Determine the (x, y) coordinate at the center of the cell enclosing the given text.  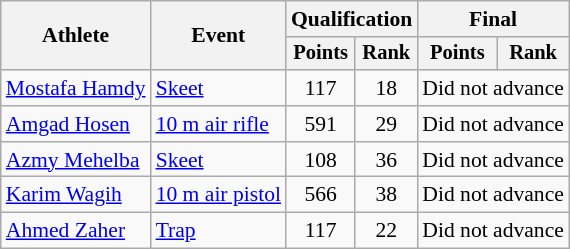
108 (320, 160)
Qualification (352, 19)
Azmy Mehelba (76, 160)
Karim Wagih (76, 195)
Final (493, 19)
18 (386, 88)
10 m air pistol (218, 195)
Event (218, 36)
10 m air rifle (218, 124)
Ahmed Zaher (76, 231)
Athlete (76, 36)
Trap (218, 231)
Mostafa Hamdy (76, 88)
38 (386, 195)
591 (320, 124)
29 (386, 124)
36 (386, 160)
566 (320, 195)
Amgad Hosen (76, 124)
22 (386, 231)
